Search for the cell housing the specified text and yield its (X, Y) center coordinate. 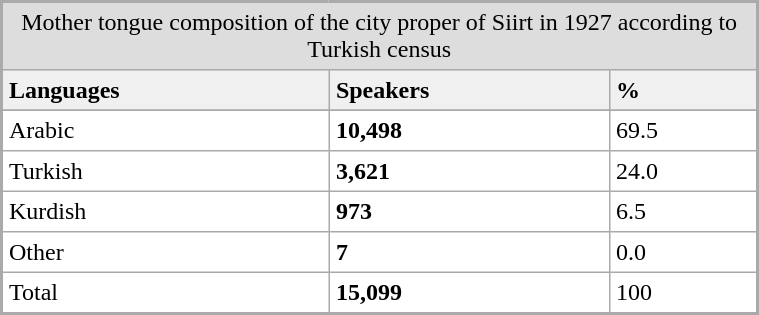
3,621 (469, 171)
% (683, 90)
Kurdish (166, 211)
Other (166, 252)
10,498 (469, 130)
100 (683, 292)
Languages (166, 90)
Total (166, 292)
973 (469, 211)
Mother tongue composition of the city proper of Siirt in 1927 according to Turkish census (380, 36)
24.0 (683, 171)
Speakers (469, 90)
Arabic (166, 130)
69.5 (683, 130)
7 (469, 252)
6.5 (683, 211)
Turkish (166, 171)
15,099 (469, 292)
0.0 (683, 252)
